Return [X, Y] of the center of cell containing provided text 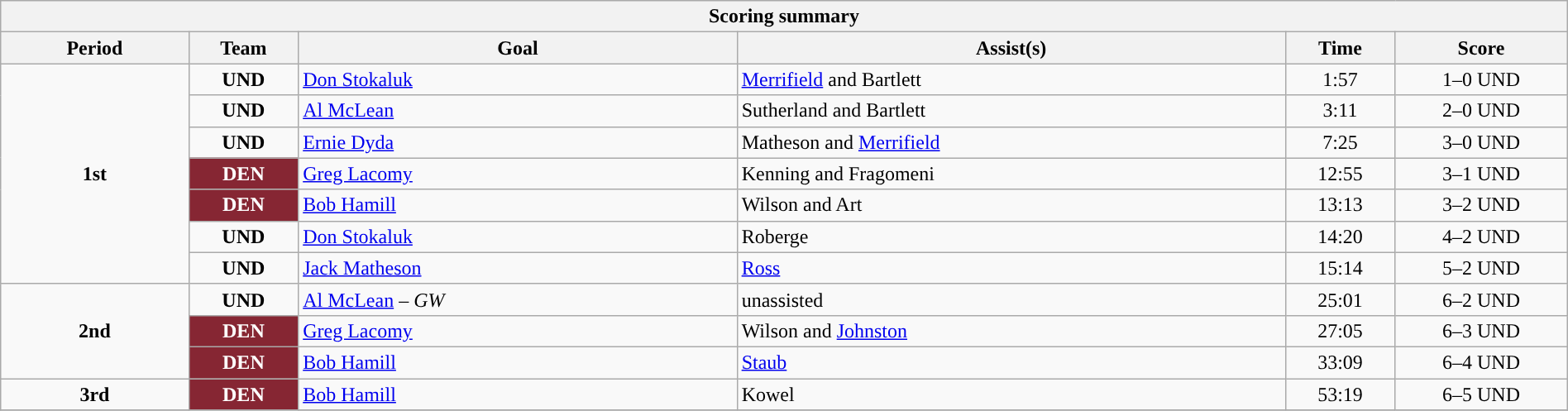
Wilson and Johnston [1011, 331]
Time [1340, 48]
25:01 [1340, 299]
Ernie Dyda [518, 142]
unassisted [1011, 299]
3–2 UND [1481, 205]
2nd [94, 331]
Kowel [1011, 394]
7:25 [1340, 142]
1st [94, 174]
1–0 UND [1481, 79]
6–3 UND [1481, 331]
Sutherland and Bartlett [1011, 111]
3:11 [1340, 111]
53:19 [1340, 394]
Assist(s) [1011, 48]
Goal [518, 48]
Al McLean – GW [518, 299]
6–5 UND [1481, 394]
Staub [1011, 362]
Matheson and Merrifield [1011, 142]
Wilson and Art [1011, 205]
Merrifield and Bartlett [1011, 79]
33:09 [1340, 362]
Kenning and Fragomeni [1011, 174]
Period [94, 48]
Scoring summary [784, 17]
Ross [1011, 268]
Team [243, 48]
5–2 UND [1481, 268]
27:05 [1340, 331]
6–4 UND [1481, 362]
Al McLean [518, 111]
Roberge [1011, 237]
12:55 [1340, 174]
4–2 UND [1481, 237]
13:13 [1340, 205]
6–2 UND [1481, 299]
15:14 [1340, 268]
14:20 [1340, 237]
Jack Matheson [518, 268]
Score [1481, 48]
3–1 UND [1481, 174]
3rd [94, 394]
3–0 UND [1481, 142]
1:57 [1340, 79]
2–0 UND [1481, 111]
